Identify which cell holds the provided text, then report its [X, Y] central coordinate. 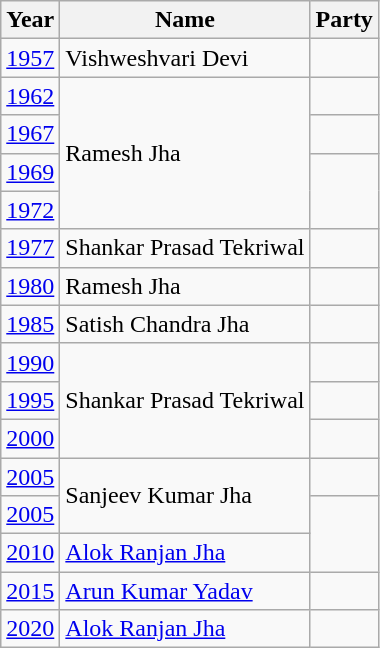
1957 [30, 58]
1967 [30, 134]
1980 [30, 286]
2000 [30, 438]
1995 [30, 400]
Vishweshvari Devi [185, 58]
1972 [30, 210]
Year [30, 20]
1977 [30, 248]
Sanjeev Kumar Jha [185, 496]
1962 [30, 96]
1990 [30, 362]
Arun Kumar Yadav [185, 591]
1969 [30, 172]
2015 [30, 591]
2010 [30, 553]
Name [185, 20]
2020 [30, 629]
Satish Chandra Jha [185, 324]
1985 [30, 324]
Party [344, 20]
